From the cell containing the given text, extract its center point as (X, Y) coordinate. 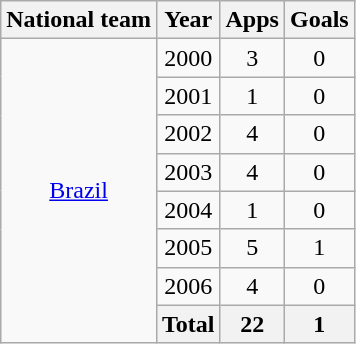
Total (188, 324)
2002 (188, 134)
2006 (188, 286)
2004 (188, 210)
5 (252, 248)
National team (79, 20)
Apps (252, 20)
2001 (188, 96)
2000 (188, 58)
2005 (188, 248)
Goals (319, 20)
2003 (188, 172)
Year (188, 20)
Brazil (79, 191)
3 (252, 58)
22 (252, 324)
